Search for the cell housing the specified text and yield its (X, Y) center coordinate. 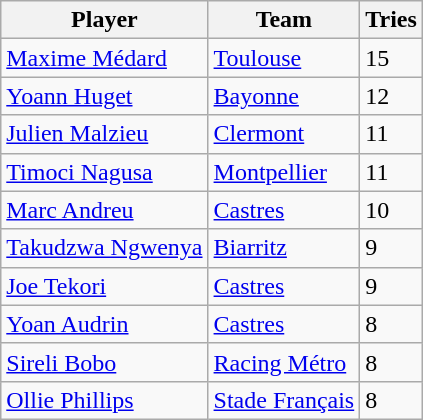
Takudzwa Ngwenya (104, 248)
Montpellier (284, 172)
Team (284, 20)
Yoan Audrin (104, 324)
Timoci Nagusa (104, 172)
Bayonne (284, 96)
Toulouse (284, 58)
Ollie Phillips (104, 400)
Biarritz (284, 248)
Yoann Huget (104, 96)
Julien Malzieu (104, 134)
12 (392, 96)
10 (392, 210)
15 (392, 58)
Tries (392, 20)
Clermont (284, 134)
Maxime Médard (104, 58)
Marc Andreu (104, 210)
Stade Français (284, 400)
Racing Métro (284, 362)
Joe Tekori (104, 286)
Sireli Bobo (104, 362)
Player (104, 20)
